Extract the (X, Y) coordinate from the center of the cell holding the provided text.  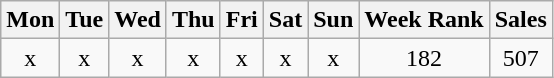
Week Rank (424, 20)
Mon (30, 20)
Tue (84, 20)
Sales (520, 20)
Sat (285, 20)
507 (520, 58)
Fri (242, 20)
Thu (193, 20)
182 (424, 58)
Wed (138, 20)
Sun (334, 20)
